Detect which cell encompasses the target text, then output its [X, Y] center coordinate. 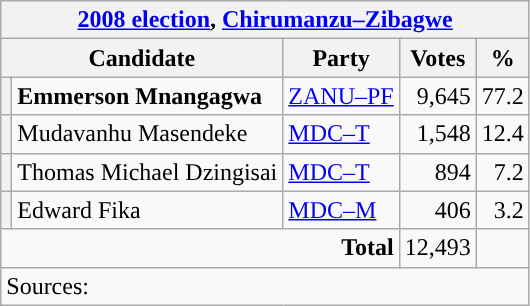
Thomas Michael Dzingisai [148, 172]
9,645 [438, 96]
Edward Fika [148, 210]
7.2 [502, 172]
3.2 [502, 210]
77.2 [502, 96]
12.4 [502, 134]
Total [200, 248]
ZANU–PF [341, 96]
Emmerson Mnangagwa [148, 96]
Party [341, 58]
Mudavanhu Masendeke [148, 134]
Candidate [142, 58]
894 [438, 172]
406 [438, 210]
2008 election, Chirumanzu–Zibagwe [266, 20]
Votes [438, 58]
12,493 [438, 248]
Sources: [266, 286]
% [502, 58]
1,548 [438, 134]
MDC–M [341, 210]
